From the cell containing the given text, extract its center point as [x, y] coordinate. 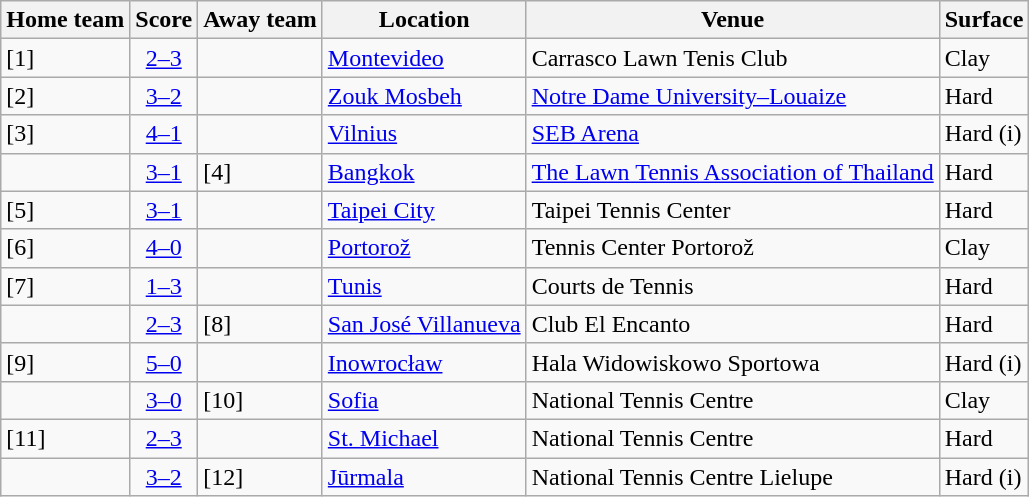
Portorož [424, 248]
[7] [66, 286]
Carrasco Lawn Tenis Club [732, 58]
Zouk Mosbeh [424, 96]
The Lawn Tennis Association of Thailand [732, 172]
Home team [66, 20]
Hala Widowiskowo Sportowa [732, 362]
Venue [732, 20]
[8] [260, 324]
Bangkok [424, 172]
[11] [66, 438]
Vilnius [424, 134]
Taipei City [424, 210]
Surface [984, 20]
4–1 [164, 134]
Away team [260, 20]
[1] [66, 58]
[3] [66, 134]
[4] [260, 172]
Club El Encanto [732, 324]
Tunis [424, 286]
3–0 [164, 400]
Tennis Center Portorož [732, 248]
Inowrocław [424, 362]
Taipei Tennis Center [732, 210]
[6] [66, 248]
[9] [66, 362]
National Tennis Centre Lielupe [732, 477]
St. Michael [424, 438]
Notre Dame University–Louaize [732, 96]
[12] [260, 477]
[5] [66, 210]
Location [424, 20]
[2] [66, 96]
4–0 [164, 248]
San José Villanueva [424, 324]
5–0 [164, 362]
[10] [260, 400]
Score [164, 20]
Jūrmala [424, 477]
Montevideo [424, 58]
Courts de Tennis [732, 286]
1–3 [164, 286]
SEB Arena [732, 134]
Sofia [424, 400]
